Scan for the cell matching the given text and deliver its (X, Y) coordinate at center. 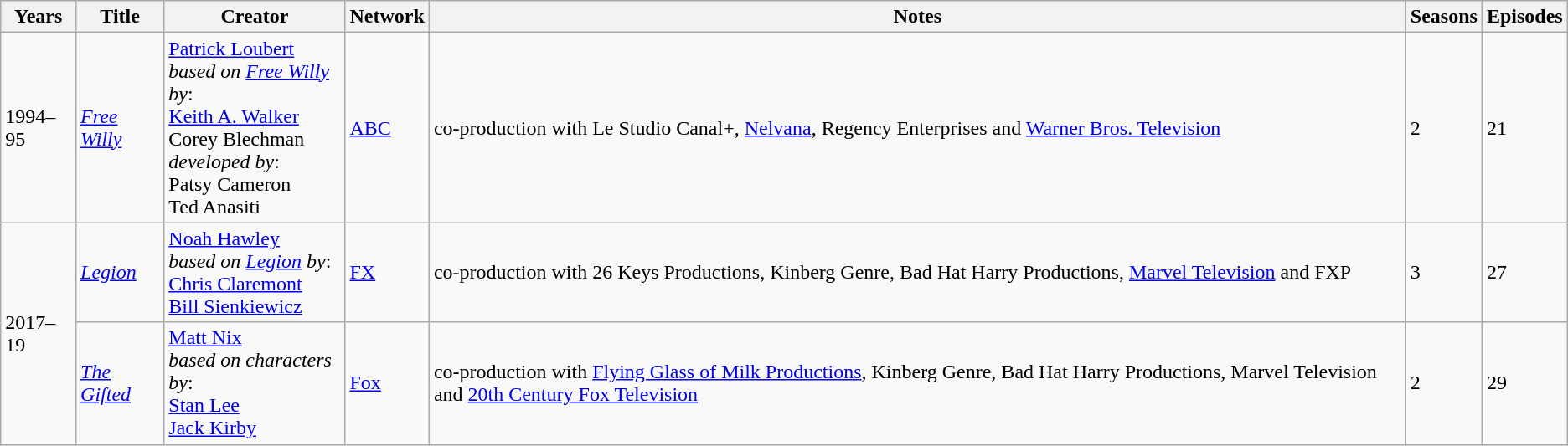
co-production with Le Studio Canal+, Nelvana, Regency Enterprises and Warner Bros. Television (917, 127)
Matt Nixbased on characters by:Stan LeeJack Kirby (255, 383)
29 (1524, 383)
Notes (917, 17)
Free Willy (121, 127)
Creator (255, 17)
co-production with Flying Glass of Milk Productions, Kinberg Genre, Bad Hat Harry Productions, Marvel Television and 20th Century Fox Television (917, 383)
21 (1524, 127)
1994–95 (39, 127)
Patrick Loubertbased on Free Willy by:Keith A. WalkerCorey Blechmandeveloped by:Patsy CameronTed Anasiti (255, 127)
Episodes (1524, 17)
Seasons (1444, 17)
2017–19 (39, 333)
27 (1524, 273)
Network (387, 17)
Title (121, 17)
Noah Hawleybased on Legion by:Chris ClaremontBill Sienkiewicz (255, 273)
Years (39, 17)
Fox (387, 383)
The Gifted (121, 383)
Legion (121, 273)
co-production with 26 Keys Productions, Kinberg Genre, Bad Hat Harry Productions, Marvel Television and FXP (917, 273)
3 (1444, 273)
FX (387, 273)
ABC (387, 127)
